Identify which cell holds the provided text, then report its [x, y] central coordinate. 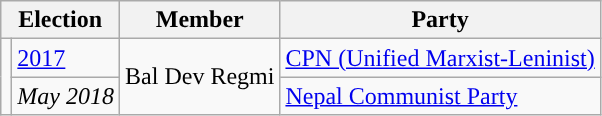
May 2018 [66, 96]
2017 [66, 58]
CPN (Unified Marxist-Leninist) [440, 58]
Nepal Communist Party [440, 96]
Bal Dev Regmi [200, 77]
Party [440, 20]
Election [60, 20]
Member [200, 20]
